For the text-containing cell, return its midpoint in [X, Y] coordinate format. 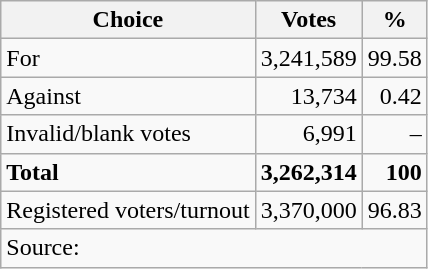
96.83 [394, 210]
Votes [308, 20]
13,734 [308, 96]
For [128, 58]
0.42 [394, 96]
% [394, 20]
Total [128, 172]
99.58 [394, 58]
100 [394, 172]
– [394, 134]
Choice [128, 20]
Source: [214, 248]
Registered voters/turnout [128, 210]
6,991 [308, 134]
3,241,589 [308, 58]
Invalid/blank votes [128, 134]
Against [128, 96]
3,370,000 [308, 210]
3,262,314 [308, 172]
